Extract the (X, Y) coordinate from the center of the cell holding the provided text.  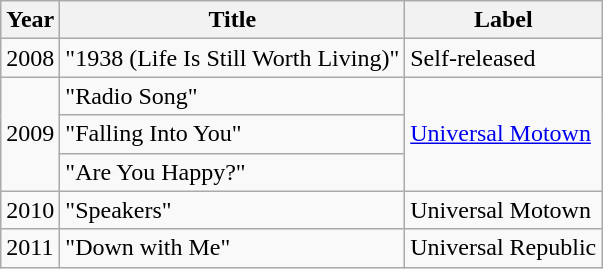
2010 (30, 210)
Title (232, 20)
"Are You Happy?" (232, 172)
"Down with Me" (232, 248)
Universal Republic (504, 248)
"Falling Into You" (232, 134)
"Radio Song" (232, 96)
Self-released (504, 58)
2011 (30, 248)
2008 (30, 58)
"1938 (Life Is Still Worth Living)" (232, 58)
Year (30, 20)
"Speakers" (232, 210)
2009 (30, 134)
Label (504, 20)
